Return (X, Y) of the center of cell containing provided text 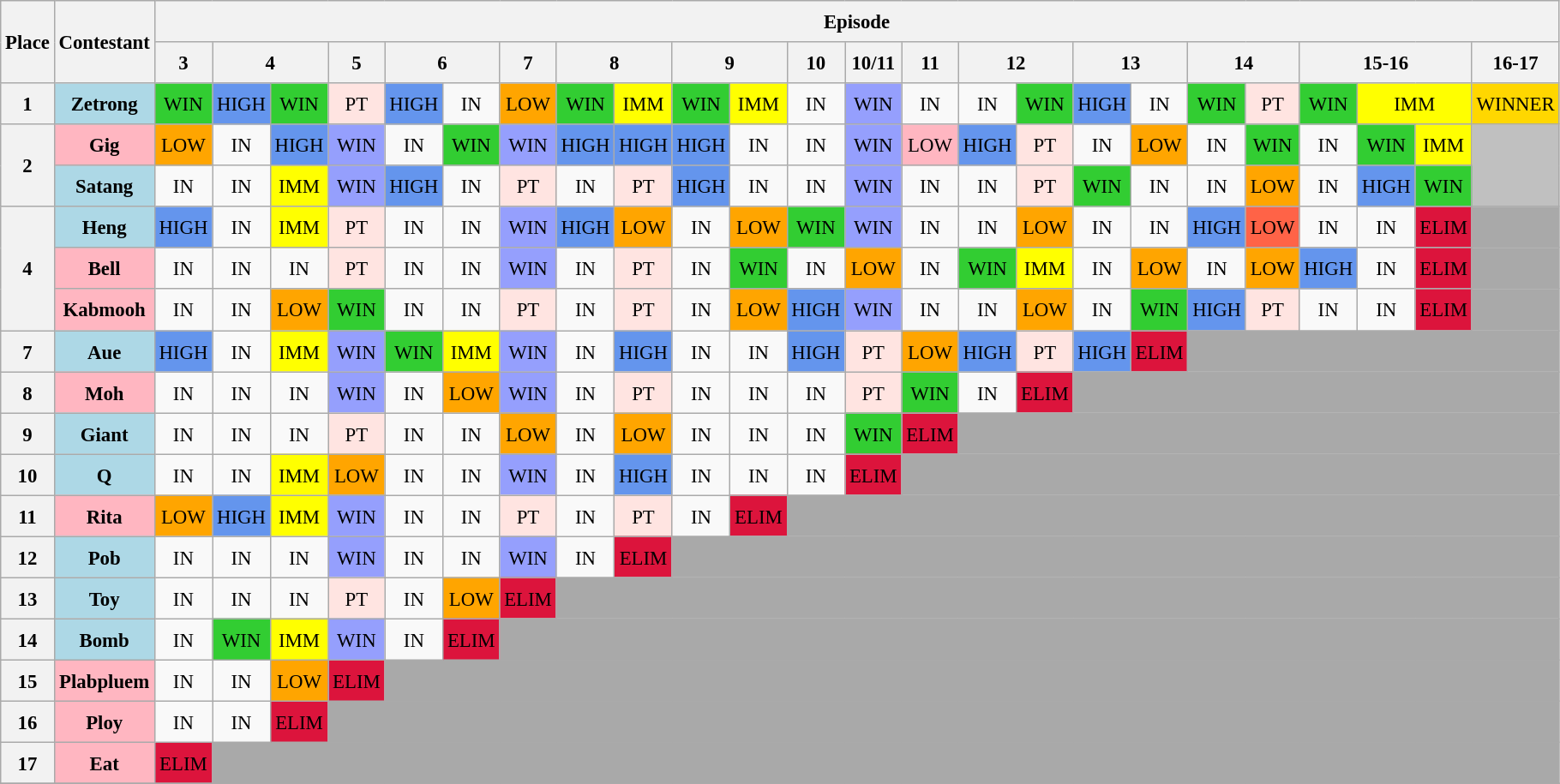
Pob (105, 557)
Moh (105, 392)
Ploy (105, 722)
Bell (105, 269)
17 (27, 763)
Toy (105, 598)
Kabmooh (105, 310)
Episode (857, 21)
10/11 (873, 63)
16-17 (1515, 63)
Aue (105, 351)
6 (442, 63)
1 (27, 104)
Place (27, 42)
Zetrong (105, 104)
Satang (105, 186)
Eat (105, 763)
WINNER (1515, 104)
2 (27, 165)
Rita (105, 516)
Bomb (105, 639)
Giant (105, 434)
Contestant (105, 42)
15-16 (1385, 63)
16 (27, 722)
Q (105, 475)
Plabpluem (105, 680)
Gig (105, 145)
5 (357, 63)
Heng (105, 227)
3 (183, 63)
15 (27, 680)
